Scan for the cell matching the given text and deliver its (x, y) coordinate at center. 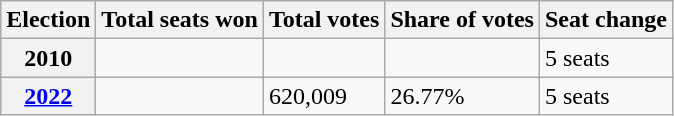
2022 (48, 96)
26.77% (462, 96)
2010 (48, 58)
Seat change (606, 20)
Election (48, 20)
Total votes (324, 20)
620,009 (324, 96)
Share of votes (462, 20)
Total seats won (180, 20)
